Capture the cell that displays the provided text and extract its [x, y] central coordinate. 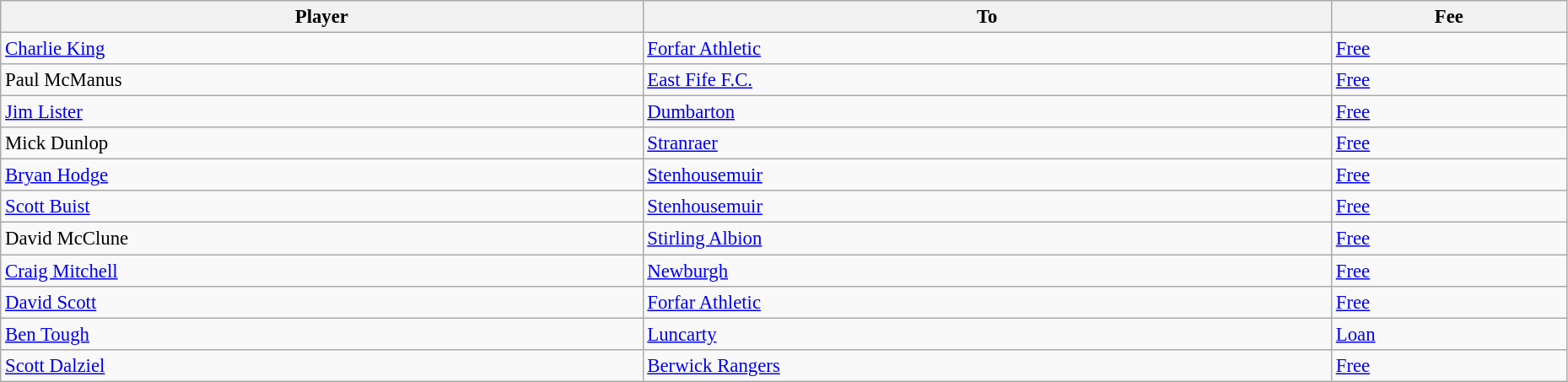
Mick Dunlop [322, 143]
Fee [1449, 17]
Player [322, 17]
Scott Buist [322, 207]
Newburgh [987, 271]
Scott Dalziel [322, 365]
East Fife F.C. [987, 80]
Ben Tough [322, 334]
Stranraer [987, 143]
Stirling Albion [987, 239]
Jim Lister [322, 112]
To [987, 17]
Paul McManus [322, 80]
David McClune [322, 239]
Bryan Hodge [322, 175]
David Scott [322, 302]
Craig Mitchell [322, 271]
Berwick Rangers [987, 365]
Luncarty [987, 334]
Loan [1449, 334]
Dumbarton [987, 112]
Charlie King [322, 49]
